Locate the cell with the specified text and output its [X, Y] center coordinate. 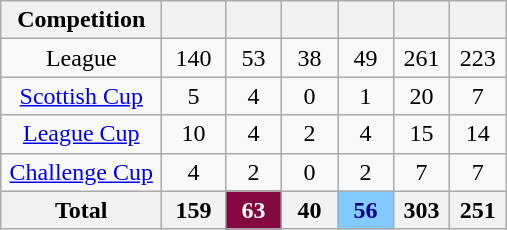
Total [82, 210]
49 [366, 58]
1 [366, 96]
5 [194, 96]
38 [309, 58]
40 [309, 210]
League Cup [82, 134]
140 [194, 58]
20 [422, 96]
10 [194, 134]
63 [253, 210]
Scottish Cup [82, 96]
303 [422, 210]
League [82, 58]
53 [253, 58]
159 [194, 210]
Challenge Cup [82, 172]
14 [478, 134]
223 [478, 58]
15 [422, 134]
251 [478, 210]
Competition [82, 20]
56 [366, 210]
261 [422, 58]
